For the text-containing cell, return its midpoint in (x, y) coordinate format. 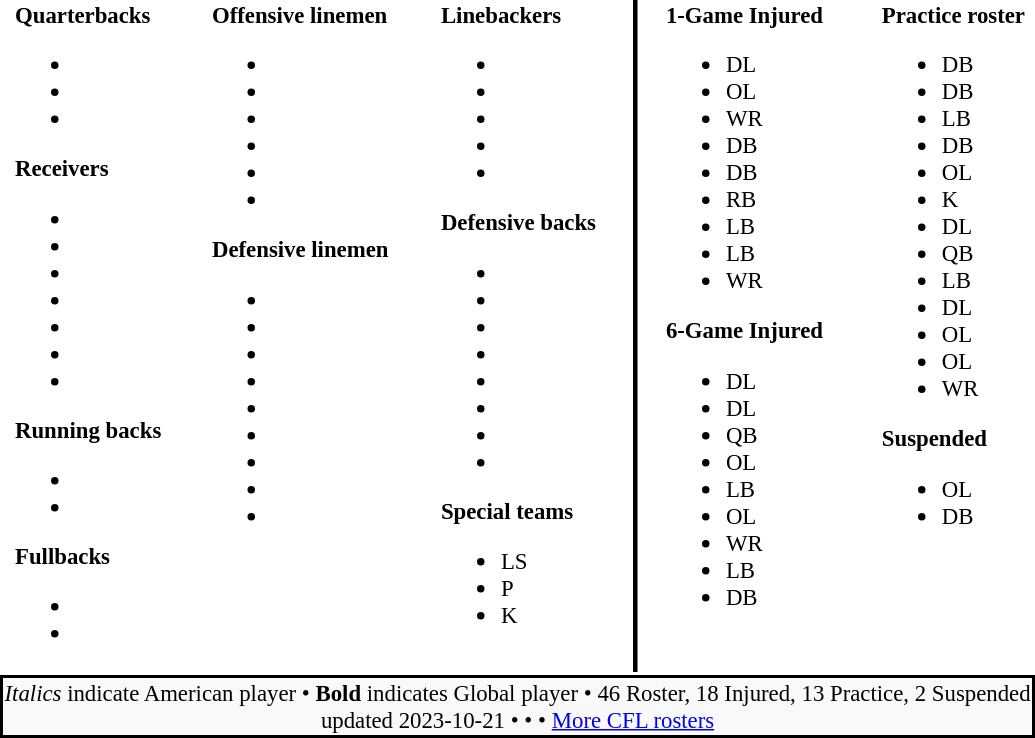
Offensive linemenDefensive linemen (305, 336)
LinebackersDefensive backsSpecial teams LS P K (522, 336)
QuarterbacksReceiversRunning backsFullbacks (93, 336)
Practice roster DB DB LB DB OL K DL QB LB DL OL OL WRSuspended OL DB (958, 336)
1-Game Injured DL OL WR DB DB RB LB LB WR6-Game Injured DL DL QB OL LB OL WR LB DB (748, 336)
